Return (X, Y) of the center of cell containing provided text 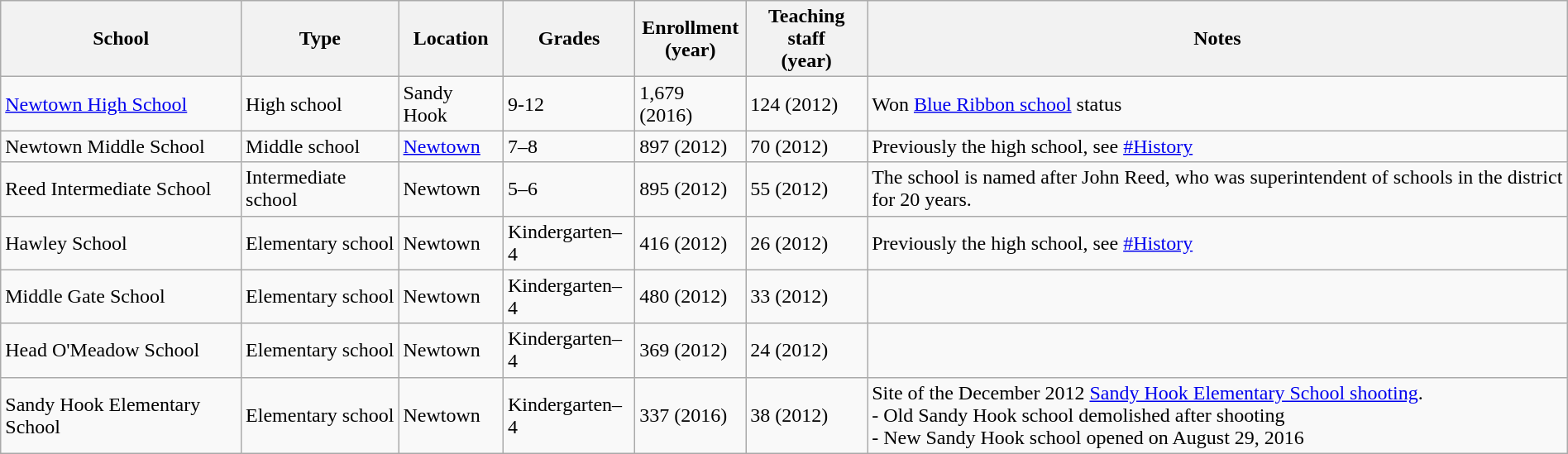
Sandy Hook Elementary School (121, 415)
895 (2012) (691, 189)
24 (2012) (807, 351)
The school is named after John Reed, who was superintendent of schools in the district for 20 years. (1217, 189)
337 (2016) (691, 415)
369 (2012) (691, 351)
Middle Gate School (121, 296)
1,679 (2016) (691, 104)
55 (2012) (807, 189)
897 (2012) (691, 146)
38 (2012) (807, 415)
Newtown Middle School (121, 146)
70 (2012) (807, 146)
Won Blue Ribbon school status (1217, 104)
Grades (569, 39)
480 (2012) (691, 296)
26 (2012) (807, 243)
5–6 (569, 189)
Hawley School (121, 243)
Head O'Meadow School (121, 351)
7–8 (569, 146)
Enrollment(year) (691, 39)
124 (2012) (807, 104)
Sandy Hook (451, 104)
Teaching staff(year) (807, 39)
9-12 (569, 104)
Intermediate school (320, 189)
Middle school (320, 146)
School (121, 39)
33 (2012) (807, 296)
Location (451, 39)
416 (2012) (691, 243)
Type (320, 39)
Notes (1217, 39)
Reed Intermediate School (121, 189)
Newtown High School (121, 104)
High school (320, 104)
